Return [X, Y] of the center of cell containing provided text 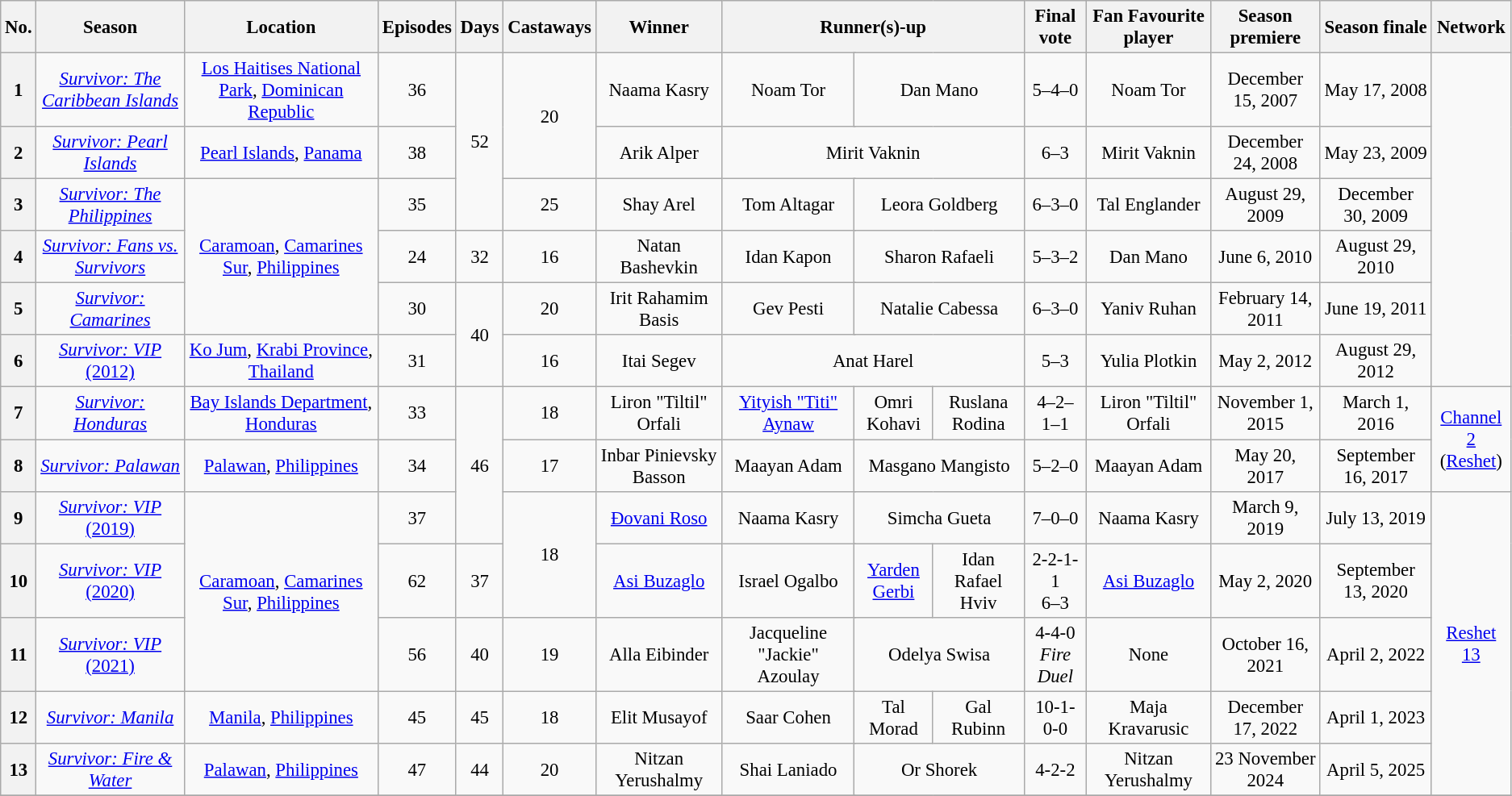
9 [19, 518]
Survivor: Honduras [110, 413]
4-4-0Fire Duel [1055, 654]
Survivor: Pearl Islands [110, 153]
Gal Rubinn [978, 718]
Shai Laniado [788, 769]
Runner(s)-up [873, 27]
Survivor: The Philippines [110, 205]
May 2, 2012 [1265, 361]
Tom Altagar [788, 205]
Pearl Islands, Panama [281, 153]
10 [19, 581]
12 [19, 718]
36 [416, 90]
10-1-0-0 [1055, 718]
Fan Favourite player [1149, 27]
August 29, 2009 [1265, 205]
52 [479, 142]
46 [479, 465]
5–2–0 [1055, 466]
February 14, 2011 [1265, 310]
August 29, 2010 [1376, 256]
Survivor: VIP (2020) [110, 581]
November 1, 2015 [1265, 413]
Irit Rahamim Basis [658, 310]
Jacqueline "Jackie" Azoulay [788, 654]
Idan Rafael Hviv [978, 581]
34 [416, 466]
Survivor: VIP (2021) [110, 654]
Los Haitises National Park, Dominican Republic [281, 90]
December 15, 2007 [1265, 90]
Odelya Swisa [939, 654]
Itai Segev [658, 361]
4-2-2 [1055, 769]
September 16, 2017 [1376, 466]
Survivor: Manila [110, 718]
June 6, 2010 [1265, 256]
1 [19, 90]
Tal Morad [894, 718]
Saar Cohen [788, 718]
Survivor: Palawan [110, 466]
Arik Alper [658, 153]
Đovani Roso [658, 518]
Survivor: Camarines [110, 310]
56 [416, 654]
23 November 2024 [1265, 769]
Survivor: VIP (2012) [110, 361]
April 2, 2022 [1376, 654]
Survivor: Fans vs. Survivors [110, 256]
Yaniv Ruhan [1149, 310]
Winner [658, 27]
6–3 [1055, 153]
Ruslana Rodina [978, 413]
Season premiere [1265, 27]
Gev Pesti [788, 310]
Leora Goldberg [939, 205]
March 1, 2016 [1376, 413]
44 [479, 769]
Shay Arel [658, 205]
2-2-1-16–3 [1055, 581]
7 [19, 413]
Anat Harel [873, 361]
September 13, 2020 [1376, 581]
24 [416, 256]
2 [19, 153]
July 13, 2019 [1376, 518]
Elit Musayof [658, 718]
Yityish "Titi" Aynaw [788, 413]
May 17, 2008 [1376, 90]
4–2–1–1 [1055, 413]
Season [110, 27]
Final vote [1055, 27]
Simcha Gueta [939, 518]
Natalie Cabessa [939, 310]
62 [416, 581]
7–0–0 [1055, 518]
December 30, 2009 [1376, 205]
August 29, 2012 [1376, 361]
Sharon Rafaeli [939, 256]
May 2, 2020 [1265, 581]
December 17, 2022 [1265, 718]
May 23, 2009 [1376, 153]
5 [19, 310]
Ko Jum, Krabi Province, Thailand [281, 361]
Or Shorek [939, 769]
Survivor: The Caribbean Islands [110, 90]
Season finale [1376, 27]
Survivor: VIP (2019) [110, 518]
Days [479, 27]
5–3 [1055, 361]
No. [19, 27]
Yulia Plotkin [1149, 361]
31 [416, 361]
Inbar Pinievsky Basson [658, 466]
Alla Eibinder [658, 654]
35 [416, 205]
6 [19, 361]
47 [416, 769]
December 24, 2008 [1265, 153]
None [1149, 654]
Episodes [416, 27]
38 [416, 153]
5–3–2 [1055, 256]
30 [416, 310]
June 19, 2011 [1376, 310]
Yarden Gerbi [894, 581]
April 5, 2025 [1376, 769]
Network [1471, 27]
Reshet 13 [1471, 644]
Bay Islands Department, Honduras [281, 413]
Survivor: Fire & Water [110, 769]
Israel Ogalbo [788, 581]
32 [479, 256]
5–4–0 [1055, 90]
Tal Englander [1149, 205]
Location [281, 27]
March 9, 2019 [1265, 518]
Channel 2 (Reshet) [1471, 439]
19 [549, 654]
11 [19, 654]
Masgano Mangisto [939, 466]
Castaways [549, 27]
Omri Kohavi [894, 413]
33 [416, 413]
25 [549, 205]
3 [19, 205]
Manila, Philippines [281, 718]
17 [549, 466]
Maja Kravarusic [1149, 718]
May 20, 2017 [1265, 466]
4 [19, 256]
October 16, 2021 [1265, 654]
13 [19, 769]
Natan Bashevkin [658, 256]
8 [19, 466]
Idan Kapon [788, 256]
April 1, 2023 [1376, 718]
